Pinpoint the cell where the given text exists, returning its (x, y) midpoint coordinate. 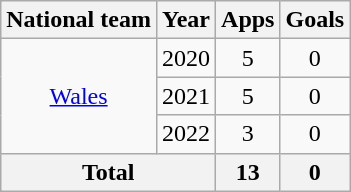
Year (186, 20)
Total (108, 172)
Apps (248, 20)
3 (248, 134)
Goals (315, 20)
2021 (186, 96)
National team (79, 20)
2020 (186, 58)
Wales (79, 96)
2022 (186, 134)
13 (248, 172)
